Identify which cell holds the provided text, then report its [x, y] central coordinate. 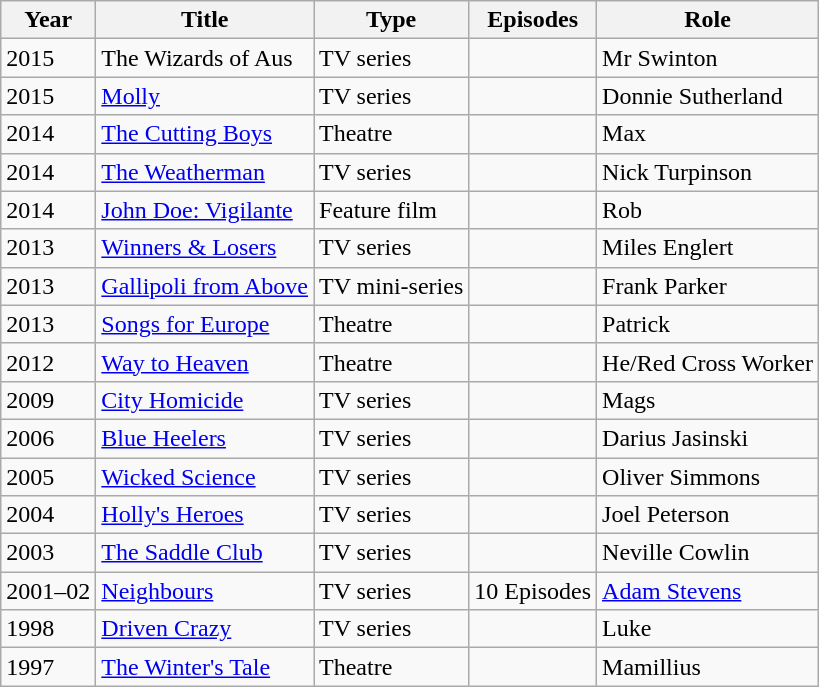
2006 [48, 438]
Rob [708, 210]
2012 [48, 362]
Donnie Sutherland [708, 96]
Neville Cowlin [708, 553]
2001–02 [48, 591]
Holly's Heroes [205, 515]
TV mini-series [392, 286]
2009 [48, 400]
He/Red Cross Worker [708, 362]
Blue Heelers [205, 438]
Songs for Europe [205, 324]
The Weatherman [205, 172]
Mr Swinton [708, 58]
Molly [205, 96]
The Saddle Club [205, 553]
10 Episodes [533, 591]
Nick Turpinson [708, 172]
Patrick [708, 324]
Episodes [533, 20]
2003 [48, 553]
Title [205, 20]
Feature film [392, 210]
Mamillius [708, 667]
Gallipoli from Above [205, 286]
Wicked Science [205, 477]
Way to Heaven [205, 362]
Oliver Simmons [708, 477]
Year [48, 20]
Type [392, 20]
Winners & Losers [205, 248]
The Winter's Tale [205, 667]
John Doe: Vigilante [205, 210]
Luke [708, 629]
Joel Peterson [708, 515]
1998 [48, 629]
Frank Parker [708, 286]
Driven Crazy [205, 629]
Neighbours [205, 591]
Mags [708, 400]
2005 [48, 477]
2004 [48, 515]
1997 [48, 667]
Adam Stevens [708, 591]
Darius Jasinski [708, 438]
The Cutting Boys [205, 134]
City Homicide [205, 400]
Max [708, 134]
The Wizards of Aus [205, 58]
Miles Englert [708, 248]
Role [708, 20]
